Extract the (x, y) coordinate from the center of the cell holding the provided text.  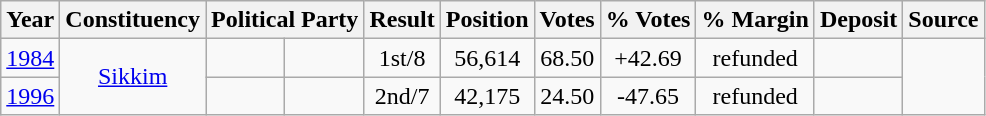
56,614 (487, 58)
42,175 (487, 96)
2nd/7 (402, 96)
% Margin (755, 20)
24.50 (567, 96)
1984 (30, 58)
1996 (30, 96)
% Votes (648, 20)
Position (487, 20)
Sikkim (133, 77)
Source (944, 20)
Deposit (858, 20)
68.50 (567, 58)
Year (30, 20)
-47.65 (648, 96)
Votes (567, 20)
Constituency (133, 20)
+42.69 (648, 58)
Political Party (285, 20)
1st/8 (402, 58)
Result (402, 20)
